From the cell containing the given text, extract its center point as (X, Y) coordinate. 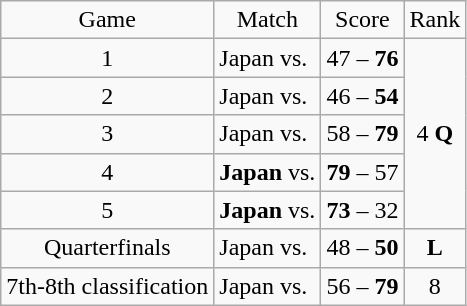
Rank (435, 20)
58 – 79 (362, 134)
4 Q (435, 134)
56 – 79 (362, 286)
Score (362, 20)
4 (108, 172)
1 (108, 58)
73 – 32 (362, 210)
5 (108, 210)
3 (108, 134)
7th-8th classification (108, 286)
2 (108, 96)
8 (435, 286)
Quarterfinals (108, 248)
L (435, 248)
79 – 57 (362, 172)
47 – 76 (362, 58)
Match (268, 20)
Game (108, 20)
48 – 50 (362, 248)
46 – 54 (362, 96)
